Identify which cell holds the provided text, then report its [x, y] central coordinate. 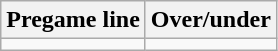
Over/under [210, 20]
Pregame line [74, 20]
